Capture the cell that displays the provided text and extract its [x, y] central coordinate. 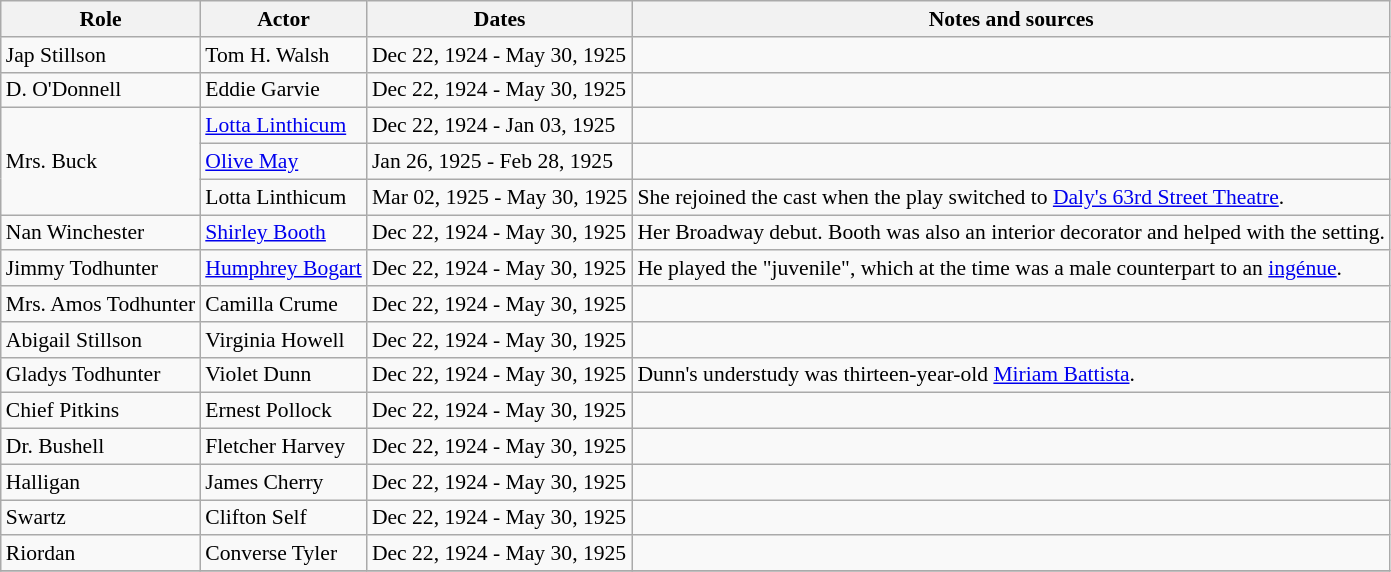
Gladys Todhunter [101, 375]
Clifton Self [284, 518]
Chief Pitkins [101, 411]
Dunn's understudy was thirteen-year-old Miriam Battista. [1011, 375]
Olive May [284, 162]
James Cherry [284, 482]
Halligan [101, 482]
Swartz [101, 518]
Camilla Crume [284, 304]
Her Broadway debut. Booth was also an interior decorator and helped with the setting. [1011, 233]
Mrs. Amos Todhunter [101, 304]
Virginia Howell [284, 340]
Riordan [101, 554]
Violet Dunn [284, 375]
She rejoined the cast when the play switched to Daly's 63rd Street Theatre. [1011, 197]
Mrs. Buck [101, 162]
Dec 22, 1924 - Jan 03, 1925 [500, 126]
He played the "juvenile", which at the time was a male counterpart to an ingénue. [1011, 269]
Notes and sources [1011, 19]
Abigail Stillson [101, 340]
D. O'Donnell [101, 90]
Shirley Booth [284, 233]
Nan Winchester [101, 233]
Jimmy Todhunter [101, 269]
Dates [500, 19]
Humphrey Bogart [284, 269]
Role [101, 19]
Ernest Pollock [284, 411]
Tom H. Walsh [284, 55]
Fletcher Harvey [284, 447]
Jan 26, 1925 - Feb 28, 1925 [500, 162]
Mar 02, 1925 - May 30, 1925 [500, 197]
Actor [284, 19]
Dr. Bushell [101, 447]
Converse Tyler [284, 554]
Eddie Garvie [284, 90]
Jap Stillson [101, 55]
